Search for the cell housing the specified text and yield its (x, y) center coordinate. 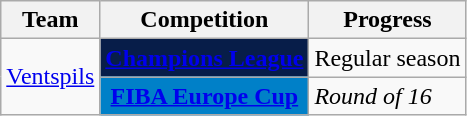
Team (50, 20)
Ventspils (50, 77)
Regular season (388, 58)
Progress (388, 20)
Round of 16 (388, 96)
Champions League (204, 58)
Competition (204, 20)
FIBA Europe Cup (204, 96)
